Return (X, Y) of the center of cell containing provided text 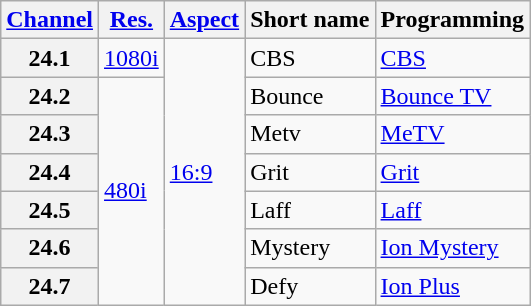
Channel (50, 20)
Metv (310, 134)
24.6 (50, 248)
Bounce TV (452, 96)
Defy (310, 286)
Bounce (310, 96)
24.2 (50, 96)
Mystery (310, 248)
Short name (310, 20)
Aspect (204, 20)
Ion Plus (452, 286)
16:9 (204, 172)
Programming (452, 20)
24.1 (50, 58)
1080i (132, 58)
24.3 (50, 134)
Res. (132, 20)
24.5 (50, 210)
24.7 (50, 286)
24.4 (50, 172)
MeTV (452, 134)
480i (132, 191)
Ion Mystery (452, 248)
